Find where the given text appears and provide that cell's center as (X, Y) coordinate. 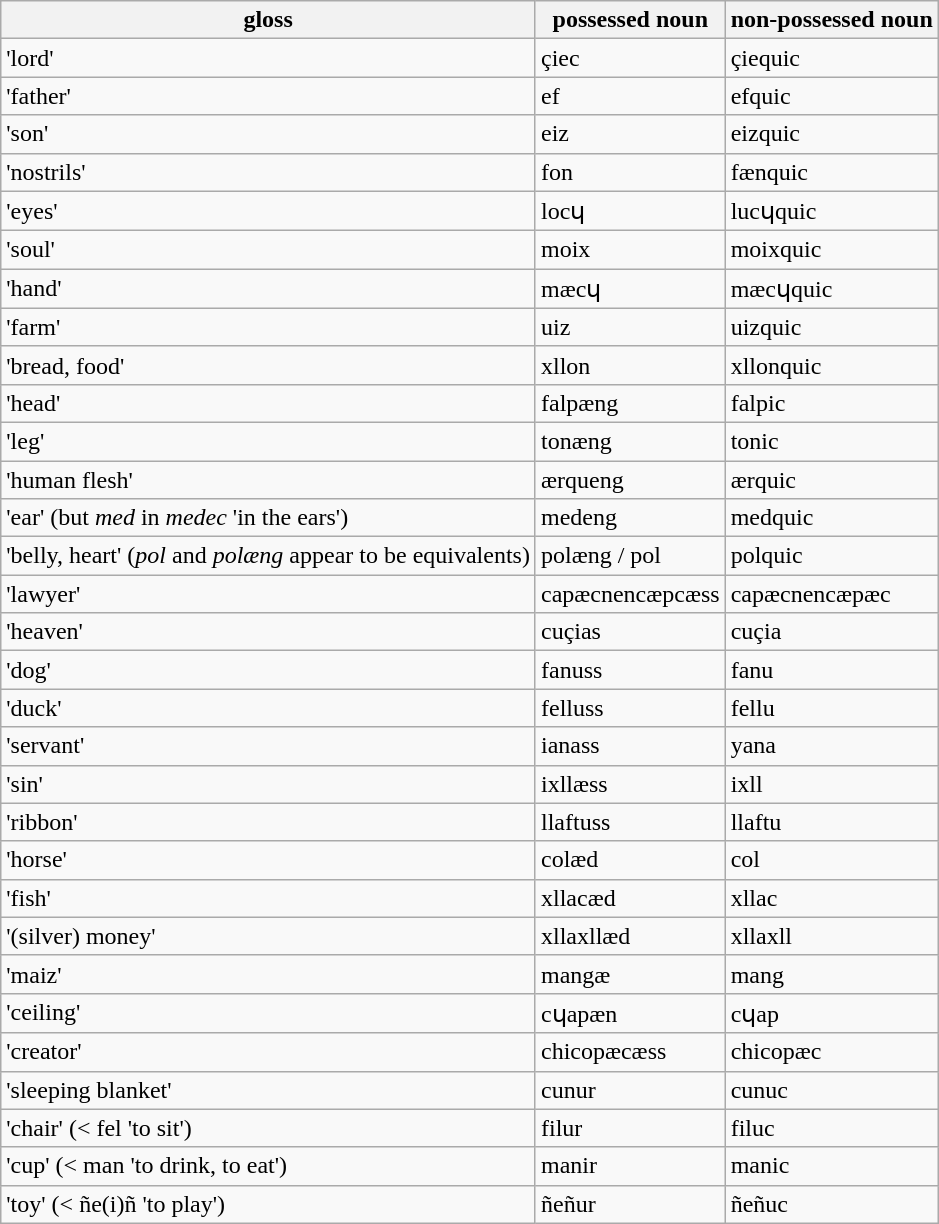
ñeñur (630, 1204)
xllaxllæd (630, 936)
'human flesh' (268, 479)
cunur (630, 1090)
col (832, 860)
xllonquic (832, 365)
'ribbon' (268, 822)
'dog' (268, 670)
xllaxll (832, 936)
fænquic (832, 172)
fanuss (630, 670)
ixll (832, 784)
'hand' (268, 289)
non-possessed noun (832, 20)
polæng / pol (630, 556)
llaftu (832, 822)
'eyes' (268, 211)
medeng (630, 518)
yana (832, 746)
'ear' (but med in medec 'in the ears') (268, 518)
'sin' (268, 784)
'father' (268, 96)
falpæng (630, 403)
'nostrils' (268, 172)
'lord' (268, 58)
cuçias (630, 632)
xllon (630, 365)
xllacæd (630, 898)
cɥap (832, 1013)
eiz (630, 134)
'horse' (268, 860)
filur (630, 1128)
'creator' (268, 1052)
gloss (268, 20)
uizquic (832, 327)
'son' (268, 134)
moix (630, 250)
filuc (832, 1128)
çiec (630, 58)
ianass (630, 746)
çiequic (832, 58)
mangæ (630, 974)
polquic (832, 556)
lucɥquic (832, 211)
'maiz' (268, 974)
'duck' (268, 708)
mæcɥ (630, 289)
'head' (268, 403)
ixllæss (630, 784)
medquic (832, 518)
'fish' (268, 898)
possessed noun (630, 20)
'lawyer' (268, 594)
'(silver) money' (268, 936)
fanu (832, 670)
locɥ (630, 211)
'soul' (268, 250)
'belly, heart' (pol and polæng appear to be equivalents) (268, 556)
ñeñuc (832, 1204)
mang (832, 974)
xllac (832, 898)
moixquic (832, 250)
llaftuss (630, 822)
tonæng (630, 441)
ærquic (832, 479)
'toy' (< ñe(i)ñ 'to play') (268, 1204)
'farm' (268, 327)
capæcnencæpcæss (630, 594)
'chair' (< fel 'to sit') (268, 1128)
cunuc (832, 1090)
uiz (630, 327)
'ceiling' (268, 1013)
felluss (630, 708)
chicopæc (832, 1052)
'bread, food' (268, 365)
'servant' (268, 746)
ærqueng (630, 479)
'cup' (< man 'to drink, to eat') (268, 1166)
efquic (832, 96)
manic (832, 1166)
cɥapæn (630, 1013)
cuçia (832, 632)
falpic (832, 403)
manir (630, 1166)
mæcɥquic (832, 289)
'heaven' (268, 632)
chicopæcæss (630, 1052)
eizquic (832, 134)
capæcnencæpæc (832, 594)
colæd (630, 860)
tonic (832, 441)
fon (630, 172)
fellu (832, 708)
'leg' (268, 441)
ef (630, 96)
'sleeping blanket' (268, 1090)
